Output the [x, y] coordinate of the center of the cell containing the given text.  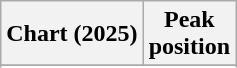
Peakposition [189, 34]
Chart (2025) [72, 34]
